Extract the [x, y] coordinate from the center of the cell holding the provided text.  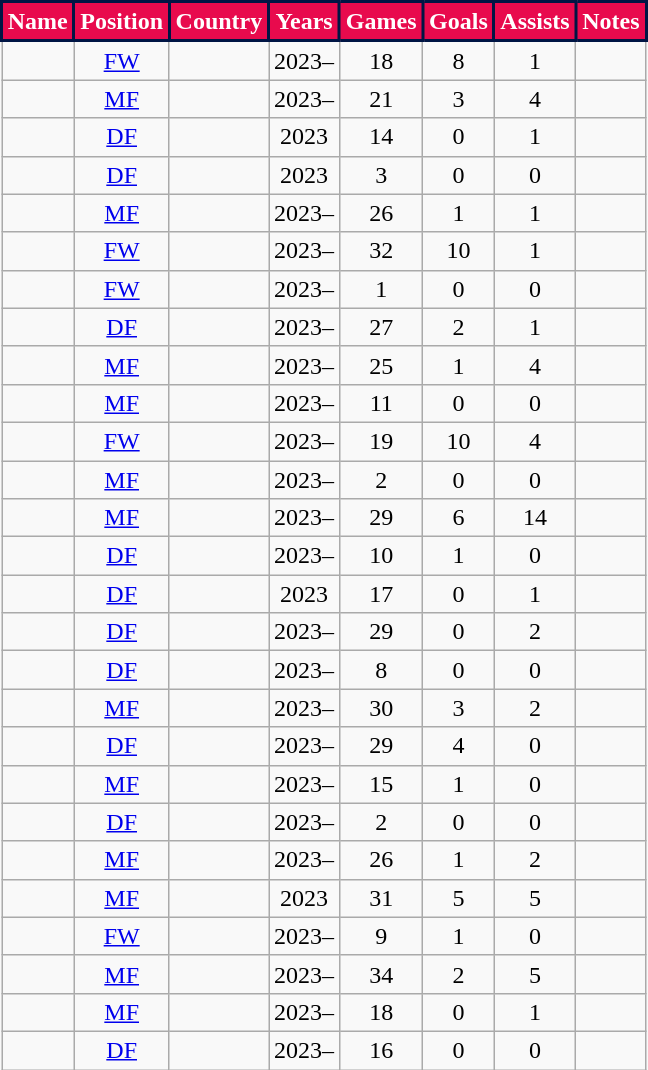
17 [382, 594]
Notes [611, 22]
16 [382, 1050]
30 [382, 708]
34 [382, 974]
Goals [458, 22]
Name [38, 22]
Years [304, 22]
19 [382, 441]
15 [382, 784]
31 [382, 898]
Country [218, 22]
9 [382, 936]
21 [382, 99]
Assists [535, 22]
Position [122, 22]
6 [458, 518]
25 [382, 365]
27 [382, 327]
Games [382, 22]
11 [382, 403]
32 [382, 251]
